Identify which cell holds the provided text, then report its [X, Y] central coordinate. 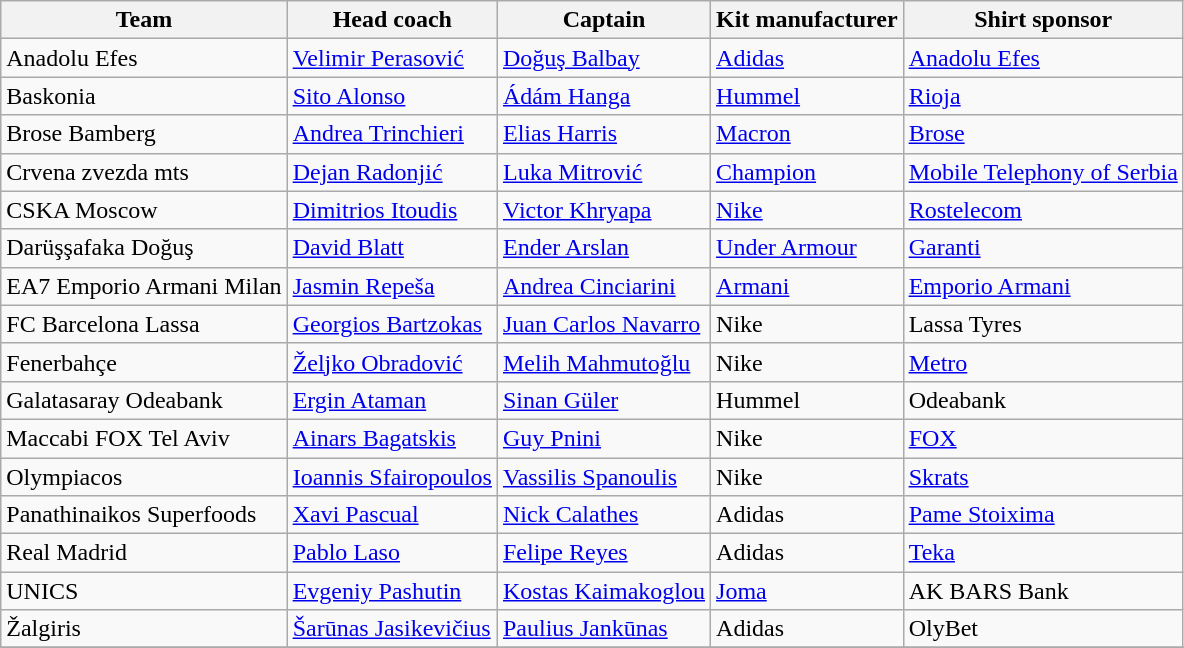
Metro [1043, 362]
Dejan Radonjić [392, 172]
Pame Stoixima [1043, 515]
Ender Arslan [604, 248]
Andrea Cinciarini [604, 286]
Maccabi FOX Tel Aviv [144, 438]
Pablo Laso [392, 553]
Andrea Trinchieri [392, 134]
Velimir Perasović [392, 58]
Sito Alonso [392, 96]
Žalgiris [144, 629]
Melih Mahmutoğlu [604, 362]
Rioja [1043, 96]
Nick Calathes [604, 515]
Jasmin Repeša [392, 286]
Šarūnas Jasikevičius [392, 629]
Evgeniy Pashutin [392, 591]
Paulius Jankūnas [604, 629]
Galatasaray Odeabank [144, 400]
Ioannis Sfairopoulos [392, 477]
Shirt sponsor [1043, 20]
Ergin Ataman [392, 400]
Macron [808, 134]
Brose [1043, 134]
Kostas Kaimakoglou [604, 591]
Garanti [1043, 248]
Head coach [392, 20]
Baskonia [144, 96]
Armani [808, 286]
Xavi Pascual [392, 515]
Emporio Armani [1043, 286]
Felipe Reyes [604, 553]
Victor Khryapa [604, 210]
AK BARS Bank [1043, 591]
Mobile Telephony of Serbia [1043, 172]
CSKA Moscow [144, 210]
Doğuş Balbay [604, 58]
Captain [604, 20]
Under Armour [808, 248]
Georgios Bartzokas [392, 324]
Dimitrios Itoudis [392, 210]
Sinan Güler [604, 400]
Ainars Bagatskis [392, 438]
Luka Mitrović [604, 172]
Panathinaikos Superfoods [144, 515]
Fenerbahçe [144, 362]
David Blatt [392, 248]
OlyBet [1043, 629]
Vassilis Spanoulis [604, 477]
FOX [1043, 438]
Elias Harris [604, 134]
Crvena zvezda mts [144, 172]
Odeabank [1043, 400]
Kit manufacturer [808, 20]
Rostelecom [1043, 210]
UNICS [144, 591]
Skrats [1043, 477]
Teka [1043, 553]
Juan Carlos Navarro [604, 324]
Lassa Tyres [1043, 324]
Brose Bamberg [144, 134]
Joma [808, 591]
Real Madrid [144, 553]
EA7 Emporio Armani Milan [144, 286]
Team [144, 20]
FC Barcelona Lassa [144, 324]
Champion [808, 172]
Olympiacos [144, 477]
Ádám Hanga [604, 96]
Željko Obradović [392, 362]
Guy Pnini [604, 438]
Darüşşafaka Doğuş [144, 248]
